Locate the cell with the specified text and output its (X, Y) center coordinate. 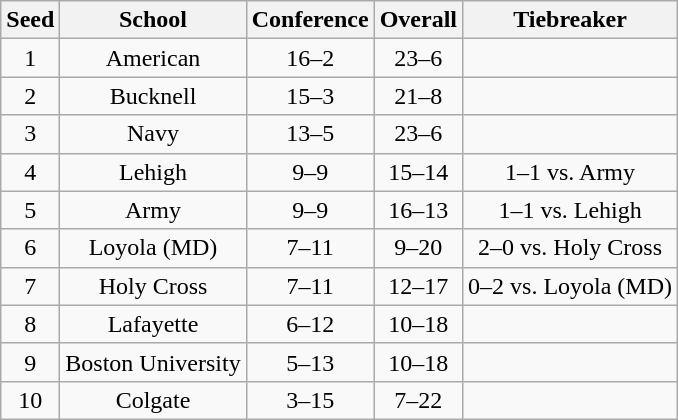
Lehigh (153, 172)
6 (30, 248)
Boston University (153, 362)
Army (153, 210)
2–0 vs. Holy Cross (570, 248)
Seed (30, 20)
5–13 (310, 362)
Conference (310, 20)
Tiebreaker (570, 20)
0–2 vs. Loyola (MD) (570, 286)
3–15 (310, 400)
American (153, 58)
1 (30, 58)
Bucknell (153, 96)
Navy (153, 134)
4 (30, 172)
Holy Cross (153, 286)
6–12 (310, 324)
7–22 (418, 400)
Overall (418, 20)
Loyola (MD) (153, 248)
5 (30, 210)
9 (30, 362)
9–20 (418, 248)
Lafayette (153, 324)
School (153, 20)
16–13 (418, 210)
2 (30, 96)
1–1 vs. Lehigh (570, 210)
13–5 (310, 134)
7 (30, 286)
3 (30, 134)
15–14 (418, 172)
21–8 (418, 96)
15–3 (310, 96)
Colgate (153, 400)
1–1 vs. Army (570, 172)
10 (30, 400)
12–17 (418, 286)
8 (30, 324)
16–2 (310, 58)
